Detect which cell encompasses the target text, then output its [X, Y] center coordinate. 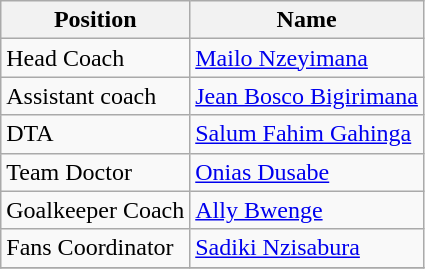
Jean Bosco Bigirimana [307, 96]
DTA [96, 134]
Assistant coach [96, 96]
Onias Dusabe [307, 172]
Head Coach [96, 58]
Sadiki Nzisabura [307, 248]
Position [96, 20]
Ally Bwenge [307, 210]
Mailo Nzeyimana [307, 58]
Fans Coordinator [96, 248]
Name [307, 20]
Team Doctor [96, 172]
Salum Fahim Gahinga [307, 134]
Goalkeeper Coach [96, 210]
